Pinpoint the cell where the given text exists, returning its (X, Y) midpoint coordinate. 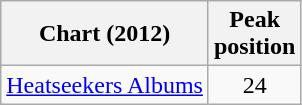
Heatseekers Albums (105, 85)
Peakposition (254, 34)
24 (254, 85)
Chart (2012) (105, 34)
